Return (x, y) of the center of cell containing provided text 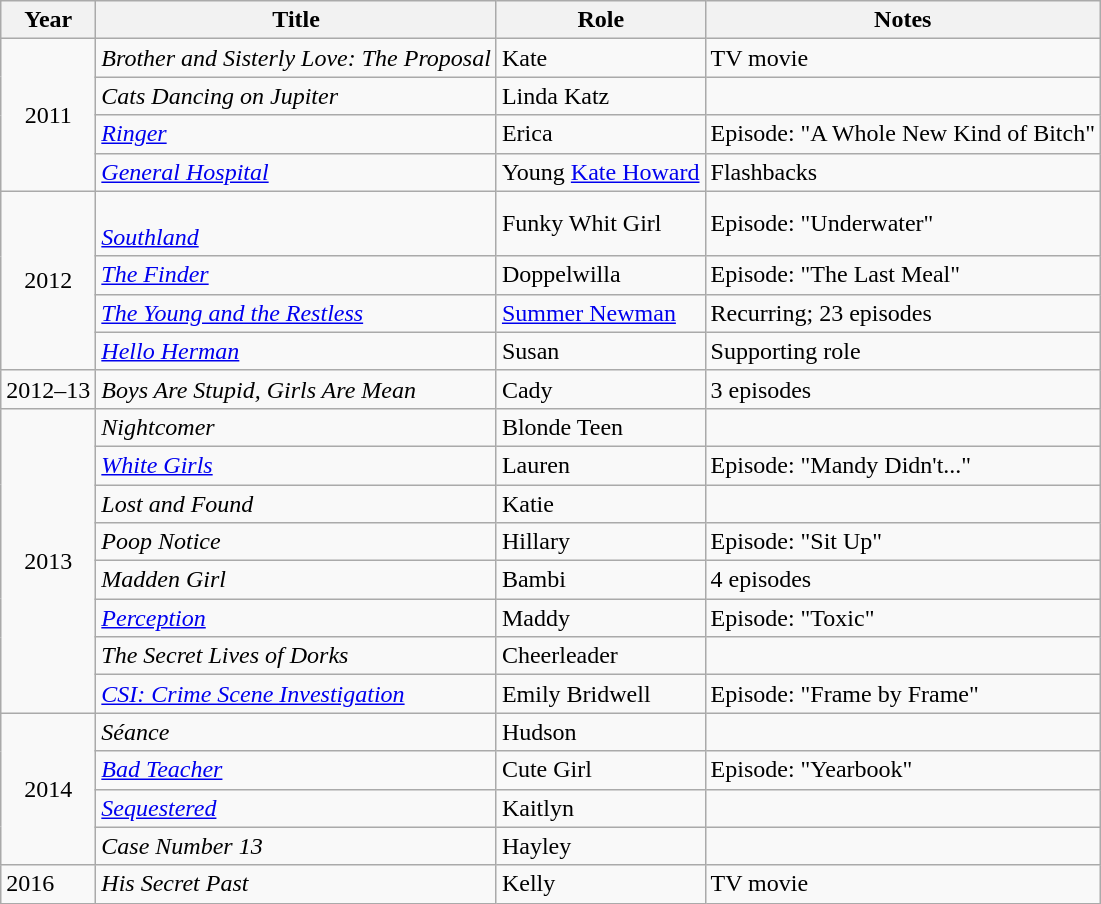
2012 (48, 280)
Madden Girl (296, 580)
Kate (600, 58)
Notes (903, 20)
2012–13 (48, 389)
Maddy (600, 618)
Séance (296, 732)
Bad Teacher (296, 770)
Episode: "Toxic" (903, 618)
CSI: Crime Scene Investigation (296, 694)
Cady (600, 389)
Bambi (600, 580)
Role (600, 20)
Episode: "Mandy Didn't..." (903, 465)
Summer Newman (600, 313)
2014 (48, 789)
Hudson (600, 732)
2011 (48, 115)
Recurring; 23 episodes (903, 313)
Emily Bridwell (600, 694)
The Young and the Restless (296, 313)
Episode: "Frame by Frame" (903, 694)
Flashbacks (903, 172)
2013 (48, 560)
4 episodes (903, 580)
Episode: "Sit Up" (903, 542)
Episode: "Underwater" (903, 224)
Erica (600, 134)
Brother and Sisterly Love: The Proposal (296, 58)
3 episodes (903, 389)
Young Kate Howard (600, 172)
Episode: "Yearbook" (903, 770)
Lost and Found (296, 503)
Hayley (600, 846)
His Secret Past (296, 884)
The Finder (296, 275)
Boys Are Stupid, Girls Are Mean (296, 389)
Case Number 13 (296, 846)
Hello Herman (296, 351)
Cheerleader (600, 656)
Funky Whit Girl (600, 224)
Kelly (600, 884)
Year (48, 20)
Episode: "A Whole New Kind of Bitch" (903, 134)
2016 (48, 884)
Kaitlyn (600, 808)
Katie (600, 503)
Cats Dancing on Jupiter (296, 96)
Sequestered (296, 808)
Susan (600, 351)
Nightcomer (296, 427)
Ringer (296, 134)
General Hospital (296, 172)
Doppelwilla (600, 275)
Southland (296, 224)
Title (296, 20)
Poop Notice (296, 542)
The Secret Lives of Dorks (296, 656)
Blonde Teen (600, 427)
Episode: "The Last Meal" (903, 275)
Perception (296, 618)
White Girls (296, 465)
Supporting role (903, 351)
Hillary (600, 542)
Lauren (600, 465)
Linda Katz (600, 96)
Cute Girl (600, 770)
